From the cell containing the given text, extract its center point as [X, Y] coordinate. 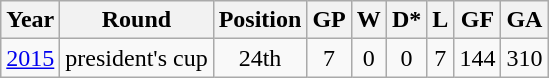
Position [260, 20]
D* [406, 20]
W [368, 20]
144 [478, 58]
24th [260, 58]
president's cup [136, 58]
2015 [30, 58]
L [440, 20]
GF [478, 20]
GA [524, 20]
Year [30, 20]
Round [136, 20]
310 [524, 58]
GP [329, 20]
